Return the (X, Y) coordinate for the center point of the cell that contains the specified text.  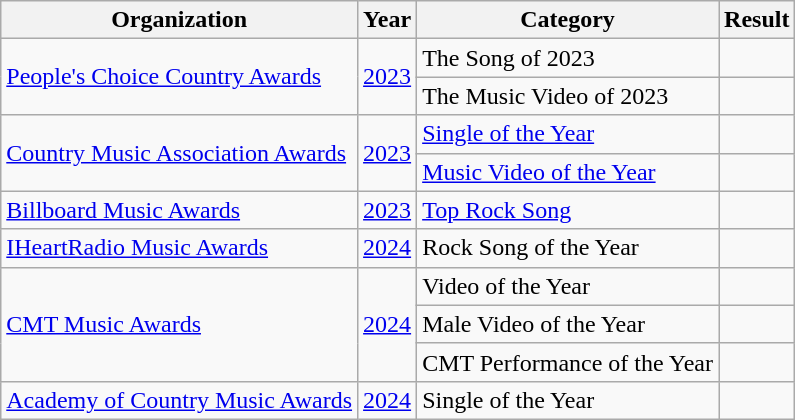
CMT Music Awards (180, 324)
Rock Song of the Year (568, 248)
People's Choice Country Awards (180, 77)
The Song of 2023 (568, 58)
Academy of Country Music Awards (180, 400)
Music Video of the Year (568, 172)
IHeartRadio Music Awards (180, 248)
CMT Performance of the Year (568, 362)
Country Music Association Awards (180, 153)
Year (388, 20)
The Music Video of 2023 (568, 96)
Category (568, 20)
Billboard Music Awards (180, 210)
Top Rock Song (568, 210)
Organization (180, 20)
Video of the Year (568, 286)
Result (757, 20)
Male Video of the Year (568, 324)
